Determine the (x, y) coordinate at the center of the cell enclosing the given text.  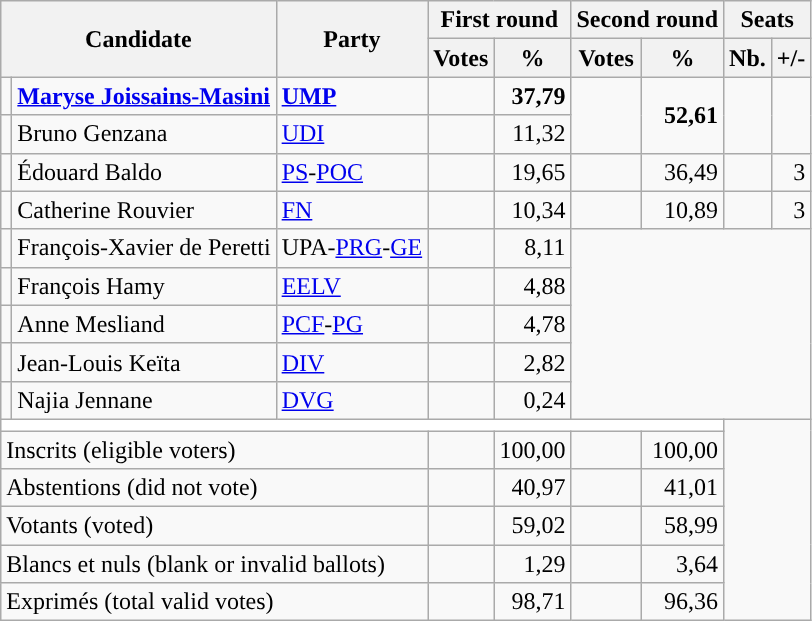
UDI (352, 134)
Candidate (138, 39)
8,11 (532, 248)
58,99 (682, 526)
UPA-PRG-GE (352, 248)
First round (500, 20)
Najia Jennane (144, 400)
Catherine Rouvier (144, 210)
Anne Mesliand (144, 324)
10,89 (682, 210)
Votants (voted) (214, 526)
11,32 (532, 134)
Seats (768, 20)
Nb. (748, 58)
Blancs et nuls (blank or invalid ballots) (214, 564)
37,79 (532, 96)
Jean-Louis Keïta (144, 362)
Inscrits (eligible voters) (214, 449)
96,36 (682, 602)
36,49 (682, 172)
59,02 (532, 526)
Exprimés (total valid votes) (214, 602)
4,88 (532, 286)
Édouard Baldo (144, 172)
FN (352, 210)
1,29 (532, 564)
3,64 (682, 564)
François Hamy (144, 286)
+/- (790, 58)
10,34 (532, 210)
2,82 (532, 362)
4,78 (532, 324)
40,97 (532, 488)
Bruno Genzana (144, 134)
EELV (352, 286)
UMP (352, 96)
Second round (648, 20)
41,01 (682, 488)
0,24 (532, 400)
DIV (352, 362)
19,65 (532, 172)
PCF-PG (352, 324)
Abstentions (did not vote) (214, 488)
PS-POC (352, 172)
Maryse Joissains-Masini (144, 96)
DVG (352, 400)
François-Xavier de Peretti (144, 248)
52,61 (682, 115)
98,71 (532, 602)
Party (352, 39)
